Scan for the cell matching the given text and deliver its [X, Y] coordinate at center. 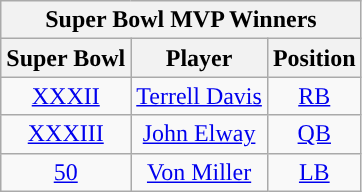
LB [314, 172]
XXXIII [66, 134]
RB [314, 96]
Super Bowl MVP Winners [181, 20]
Von Miller [200, 172]
Terrell Davis [200, 96]
John Elway [200, 134]
XXXII [66, 96]
QB [314, 134]
Position [314, 58]
50 [66, 172]
Super Bowl [66, 58]
Player [200, 58]
